Find where the given text appears and provide that cell's center as [X, Y] coordinate. 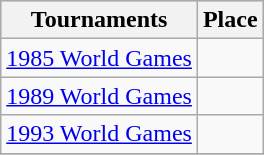
Tournaments [100, 20]
1989 World Games [100, 96]
1993 World Games [100, 134]
Place [230, 20]
1985 World Games [100, 58]
